For the text-containing cell, return its midpoint in [X, Y] coordinate format. 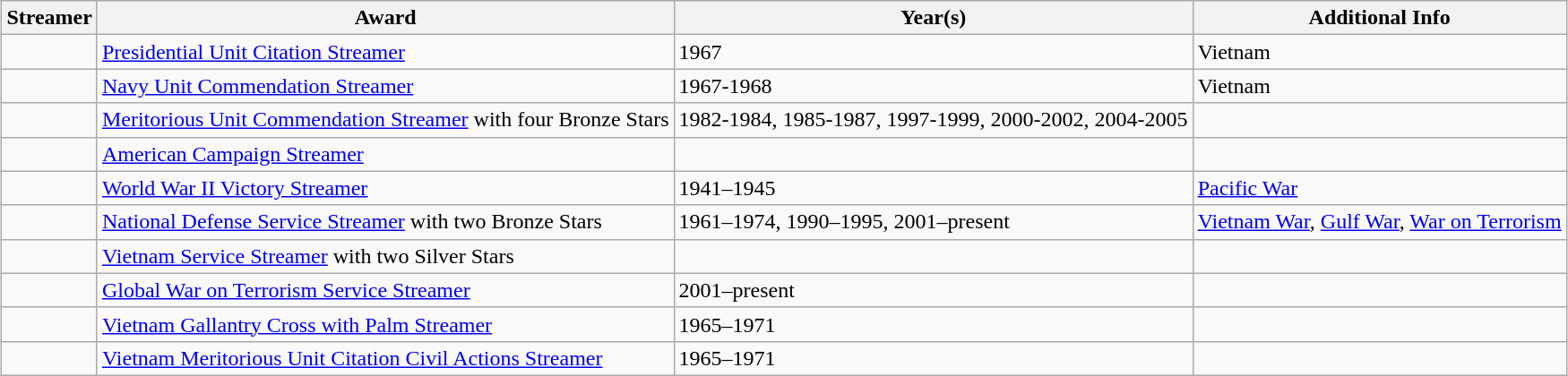
Vietnam War, Gulf War, War on Terrorism [1380, 222]
1967-1968 [934, 86]
Global War on Terrorism Service Streamer [385, 290]
Year(s) [934, 18]
World War II Victory Streamer [385, 188]
Vietnam Gallantry Cross with Palm Streamer [385, 324]
Vietnam Service Streamer with two Silver Stars [385, 256]
1961–1974, 1990–1995, 2001–present [934, 222]
Meritorious Unit Commendation Streamer with four Bronze Stars [385, 120]
Additional Info [1380, 18]
Award [385, 18]
Vietnam Meritorious Unit Citation Civil Actions Streamer [385, 358]
Navy Unit Commendation Streamer [385, 86]
1967 [934, 52]
Streamer [50, 18]
Presidential Unit Citation Streamer [385, 52]
National Defense Service Streamer with two Bronze Stars [385, 222]
American Campaign Streamer [385, 154]
1941–1945 [934, 188]
1982-1984, 1985-1987, 1997-1999, 2000-2002, 2004-2005 [934, 120]
Pacific War [1380, 188]
2001–present [934, 290]
